Extract the (x, y) coordinate from the center of the cell holding the provided text.  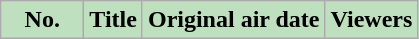
Viewers (372, 20)
Original air date (234, 20)
No. (42, 20)
Title (114, 20)
